Provide the [x, y] coordinate of the cell's center where the given text is located.  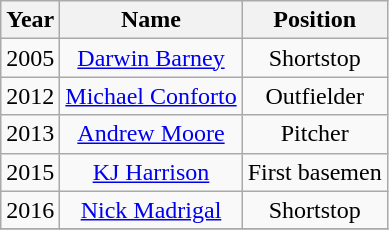
Andrew Moore [151, 134]
2013 [30, 134]
2005 [30, 58]
Pitcher [314, 134]
First basemen [314, 172]
2015 [30, 172]
Nick Madrigal [151, 210]
Position [314, 20]
2012 [30, 96]
Darwin Barney [151, 58]
Name [151, 20]
Outfielder [314, 96]
2016 [30, 210]
Year [30, 20]
Michael Conforto [151, 96]
KJ Harrison [151, 172]
